Search for the cell housing the specified text and yield its [X, Y] center coordinate. 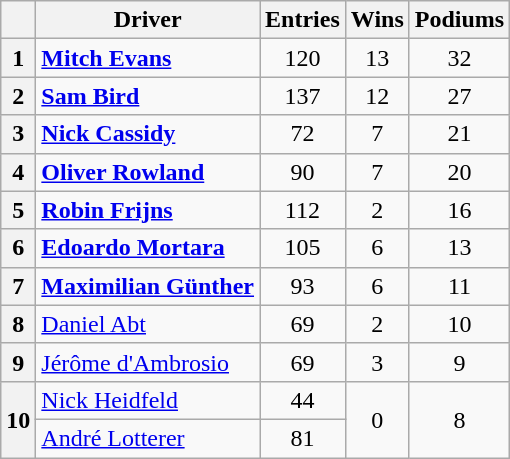
5 [18, 210]
Oliver Rowland [148, 172]
1 [18, 58]
32 [459, 58]
12 [377, 96]
Edoardo Mortara [148, 248]
Podiums [459, 20]
André Lotterer [148, 438]
81 [303, 438]
44 [303, 400]
Jérôme d'Ambrosio [148, 362]
Maximilian Günther [148, 286]
Daniel Abt [148, 324]
120 [303, 58]
Robin Frijns [148, 210]
Nick Cassidy [148, 134]
Driver [148, 20]
21 [459, 134]
93 [303, 286]
90 [303, 172]
27 [459, 96]
Nick Heidfeld [148, 400]
16 [459, 210]
112 [303, 210]
Wins [377, 20]
4 [18, 172]
0 [377, 419]
Sam Bird [148, 96]
Entries [303, 20]
20 [459, 172]
72 [303, 134]
137 [303, 96]
Mitch Evans [148, 58]
105 [303, 248]
11 [459, 286]
